Pinpoint the cell where the given text exists, returning its [x, y] midpoint coordinate. 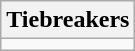
Tiebreakers [68, 20]
